Return the (x, y) coordinate for the center point of the cell that contains the specified text.  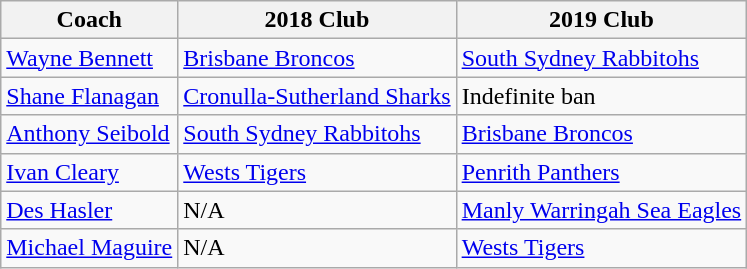
Michael Maguire (90, 248)
Des Hasler (90, 210)
2018 Club (317, 20)
Penrith Panthers (602, 172)
Anthony Seibold (90, 134)
Ivan Cleary (90, 172)
Wayne Bennett (90, 58)
Shane Flanagan (90, 96)
Indefinite ban (602, 96)
2019 Club (602, 20)
Cronulla-Sutherland Sharks (317, 96)
Manly Warringah Sea Eagles (602, 210)
Coach (90, 20)
